Search for the cell housing the specified text and yield its (x, y) center coordinate. 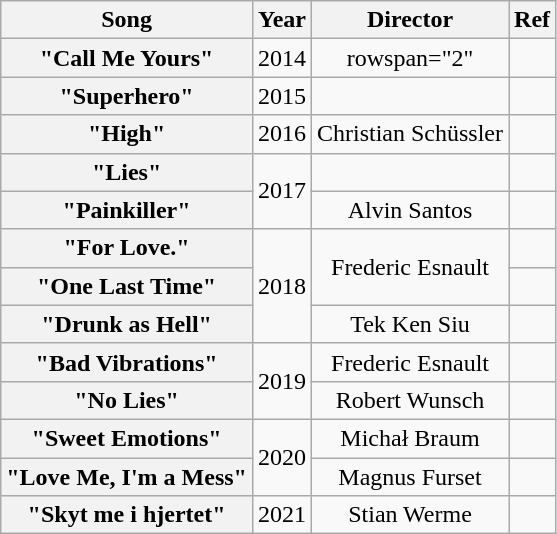
"Lies" (127, 172)
"Sweet Emotions" (127, 438)
2016 (282, 134)
"For Love." (127, 248)
Robert Wunsch (410, 400)
Magnus Furset (410, 477)
"Skyt me i hjertet" (127, 515)
Michał Braum (410, 438)
"One Last Time" (127, 286)
Year (282, 20)
"Superhero" (127, 96)
2018 (282, 286)
"Drunk as Hell" (127, 324)
2015 (282, 96)
Alvin Santos (410, 210)
"Call Me Yours" (127, 58)
"No Lies" (127, 400)
Tek Ken Siu (410, 324)
2017 (282, 191)
2019 (282, 381)
2021 (282, 515)
rowspan="2" (410, 58)
"Bad Vibrations" (127, 362)
2014 (282, 58)
Stian Werme (410, 515)
2020 (282, 457)
Director (410, 20)
Song (127, 20)
"High" (127, 134)
Ref (532, 20)
"Painkiller" (127, 210)
Christian Schüssler (410, 134)
"Love Me, I'm a Mess" (127, 477)
